From the cell containing the given text, extract its center point as (x, y) coordinate. 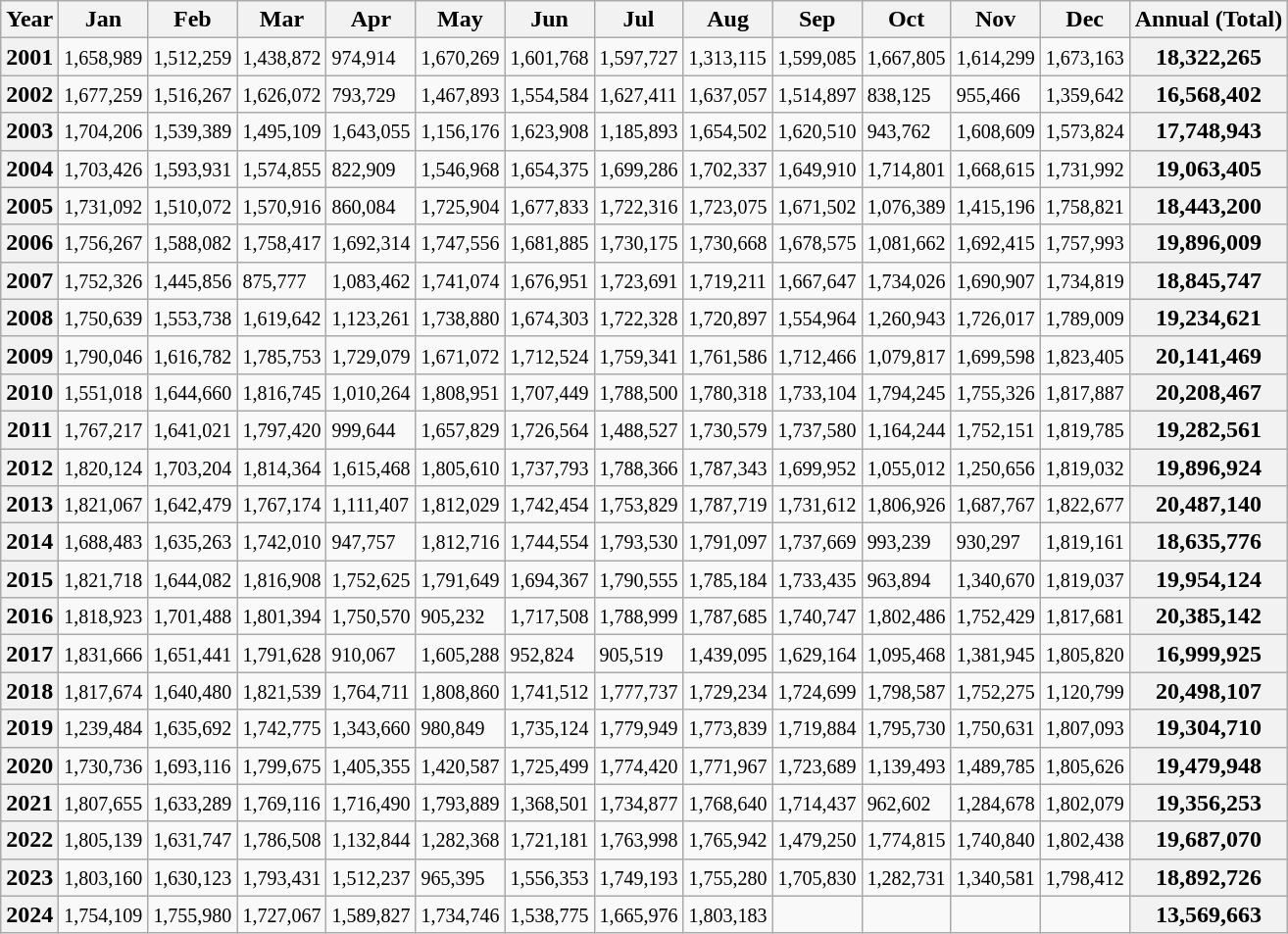
19,896,924 (1209, 467)
1,738,880 (461, 318)
1,667,647 (817, 280)
1,741,512 (549, 691)
1,787,685 (727, 616)
20,498,107 (1209, 691)
1,627,411 (639, 94)
1,752,275 (996, 691)
1,763,998 (639, 840)
1,755,326 (996, 392)
1,805,610 (461, 467)
1,642,479 (192, 505)
20,141,469 (1209, 355)
1,785,184 (727, 579)
1,759,341 (639, 355)
16,568,402 (1209, 94)
1,819,785 (1084, 429)
2021 (29, 803)
1,722,328 (639, 318)
1,703,204 (192, 467)
1,734,746 (461, 914)
1,284,678 (996, 803)
1,802,079 (1084, 803)
1,734,026 (906, 280)
1,750,639 (104, 318)
1,445,856 (192, 280)
1,802,486 (906, 616)
Feb (192, 20)
1,818,923 (104, 616)
1,439,095 (727, 654)
19,954,124 (1209, 579)
1,740,747 (817, 616)
1,415,196 (996, 206)
1,467,893 (461, 94)
1,705,830 (817, 877)
May (461, 20)
1,479,250 (817, 840)
1,313,115 (727, 57)
1,752,429 (996, 616)
1,076,389 (906, 206)
1,619,642 (282, 318)
1,605,288 (461, 654)
1,730,579 (727, 429)
1,488,527 (639, 429)
1,156,176 (461, 131)
13,569,663 (1209, 914)
1,615,468 (371, 467)
947,757 (371, 542)
1,737,580 (817, 429)
2011 (29, 429)
1,752,151 (996, 429)
1,779,949 (639, 728)
1,693,116 (192, 765)
1,791,628 (282, 654)
2019 (29, 728)
1,637,057 (727, 94)
1,788,366 (639, 467)
2016 (29, 616)
1,512,237 (371, 877)
1,614,299 (996, 57)
1,758,417 (282, 243)
1,123,261 (371, 318)
1,794,245 (906, 392)
1,786,508 (282, 840)
Sep (817, 20)
1,635,692 (192, 728)
17,748,943 (1209, 131)
1,791,097 (727, 542)
1,741,074 (461, 280)
1,120,799 (1084, 691)
1,767,217 (104, 429)
999,644 (371, 429)
1,678,575 (817, 243)
1,817,887 (1084, 392)
1,714,801 (906, 169)
1,010,264 (371, 392)
1,712,466 (817, 355)
1,489,785 (996, 765)
1,750,570 (371, 616)
18,845,747 (1209, 280)
1,823,405 (1084, 355)
1,340,581 (996, 877)
1,670,269 (461, 57)
1,812,716 (461, 542)
1,629,164 (817, 654)
1,727,067 (282, 914)
1,729,079 (371, 355)
1,790,046 (104, 355)
1,773,839 (727, 728)
1,793,530 (639, 542)
2002 (29, 94)
875,777 (282, 280)
Nov (996, 20)
1,516,267 (192, 94)
1,644,082 (192, 579)
1,734,819 (1084, 280)
963,894 (906, 579)
1,676,951 (549, 280)
19,479,948 (1209, 765)
1,079,817 (906, 355)
1,546,968 (461, 169)
1,787,719 (727, 505)
1,282,368 (461, 840)
Jan (104, 20)
1,733,104 (817, 392)
Mar (282, 20)
1,812,029 (461, 505)
1,795,730 (906, 728)
19,234,621 (1209, 318)
1,677,833 (549, 206)
1,755,280 (727, 877)
1,720,897 (727, 318)
1,703,426 (104, 169)
1,798,412 (1084, 877)
1,608,609 (996, 131)
1,793,431 (282, 877)
18,635,776 (1209, 542)
1,730,668 (727, 243)
1,673,163 (1084, 57)
1,798,587 (906, 691)
1,819,032 (1084, 467)
1,742,454 (549, 505)
1,719,211 (727, 280)
1,665,976 (639, 914)
1,699,598 (996, 355)
2017 (29, 654)
1,588,082 (192, 243)
1,139,493 (906, 765)
1,807,655 (104, 803)
1,601,768 (549, 57)
1,817,681 (1084, 616)
1,731,092 (104, 206)
1,758,821 (1084, 206)
1,742,010 (282, 542)
1,510,072 (192, 206)
1,831,666 (104, 654)
1,724,699 (817, 691)
1,816,908 (282, 579)
1,554,964 (817, 318)
1,726,564 (549, 429)
1,774,420 (639, 765)
1,817,674 (104, 691)
1,808,860 (461, 691)
2018 (29, 691)
1,644,660 (192, 392)
1,774,815 (906, 840)
943,762 (906, 131)
1,690,907 (996, 280)
1,793,889 (461, 803)
1,539,389 (192, 131)
1,788,999 (639, 616)
1,702,337 (727, 169)
1,438,872 (282, 57)
1,556,353 (549, 877)
18,443,200 (1209, 206)
1,788,500 (639, 392)
1,725,904 (461, 206)
1,111,407 (371, 505)
2007 (29, 280)
16,999,925 (1209, 654)
1,802,438 (1084, 840)
1,753,829 (639, 505)
1,742,775 (282, 728)
1,740,840 (996, 840)
1,538,775 (549, 914)
1,420,587 (461, 765)
1,805,820 (1084, 654)
2009 (29, 355)
1,164,244 (906, 429)
1,737,669 (817, 542)
1,785,753 (282, 355)
1,801,394 (282, 616)
1,626,072 (282, 94)
1,687,767 (996, 505)
1,769,116 (282, 803)
2023 (29, 877)
1,631,747 (192, 840)
1,359,642 (1084, 94)
1,707,449 (549, 392)
1,701,488 (192, 616)
1,616,782 (192, 355)
1,764,711 (371, 691)
1,250,656 (996, 467)
1,726,017 (996, 318)
1,737,793 (549, 467)
1,593,931 (192, 169)
1,132,844 (371, 840)
2003 (29, 131)
1,730,736 (104, 765)
1,185,893 (639, 131)
1,821,067 (104, 505)
1,640,480 (192, 691)
2014 (29, 542)
1,512,259 (192, 57)
1,731,992 (1084, 169)
965,395 (461, 877)
1,667,805 (906, 57)
2022 (29, 840)
1,819,161 (1084, 542)
1,688,483 (104, 542)
2012 (29, 467)
1,635,263 (192, 542)
1,821,718 (104, 579)
1,808,951 (461, 392)
1,343,660 (371, 728)
1,719,884 (817, 728)
1,780,318 (727, 392)
1,599,085 (817, 57)
1,551,018 (104, 392)
Jun (549, 20)
1,731,612 (817, 505)
2004 (29, 169)
1,623,908 (549, 131)
2024 (29, 914)
2010 (29, 392)
Apr (371, 20)
1,654,375 (549, 169)
1,723,075 (727, 206)
838,125 (906, 94)
2013 (29, 505)
955,466 (996, 94)
1,752,625 (371, 579)
1,643,055 (371, 131)
1,681,885 (549, 243)
1,767,174 (282, 505)
Jul (639, 20)
1,239,484 (104, 728)
1,574,855 (282, 169)
1,712,524 (549, 355)
1,725,499 (549, 765)
1,368,501 (549, 803)
1,692,415 (996, 243)
Year (29, 20)
1,083,462 (371, 280)
1,554,584 (549, 94)
1,729,234 (727, 691)
1,260,943 (906, 318)
1,671,072 (461, 355)
1,597,727 (639, 57)
1,573,824 (1084, 131)
1,816,745 (282, 392)
18,892,726 (1209, 877)
1,699,952 (817, 467)
1,755,980 (192, 914)
1,777,737 (639, 691)
1,514,897 (817, 94)
1,405,355 (371, 765)
1,790,555 (639, 579)
1,761,586 (727, 355)
1,630,123 (192, 877)
1,553,738 (192, 318)
1,495,109 (282, 131)
1,716,490 (371, 803)
20,487,140 (1209, 505)
930,297 (996, 542)
19,304,710 (1209, 728)
1,765,942 (727, 840)
2006 (29, 243)
1,641,021 (192, 429)
1,803,160 (104, 877)
1,649,910 (817, 169)
1,095,468 (906, 654)
1,721,181 (549, 840)
980,849 (461, 728)
793,729 (371, 94)
1,381,945 (996, 654)
952,824 (549, 654)
1,791,649 (461, 579)
1,820,124 (104, 467)
1,657,829 (461, 429)
1,674,303 (549, 318)
1,620,510 (817, 131)
1,797,420 (282, 429)
1,722,316 (639, 206)
2001 (29, 57)
1,822,677 (1084, 505)
1,768,640 (727, 803)
1,821,539 (282, 691)
19,356,253 (1209, 803)
2005 (29, 206)
2008 (29, 318)
1,747,556 (461, 243)
Aug (727, 20)
1,704,206 (104, 131)
1,699,286 (639, 169)
18,322,265 (1209, 57)
1,805,626 (1084, 765)
1,717,508 (549, 616)
1,570,916 (282, 206)
2020 (29, 765)
Dec (1084, 20)
20,208,467 (1209, 392)
962,602 (906, 803)
905,519 (639, 654)
1,819,037 (1084, 579)
1,749,193 (639, 877)
1,754,109 (104, 914)
1,756,267 (104, 243)
1,723,689 (817, 765)
1,692,314 (371, 243)
1,787,343 (727, 467)
1,805,139 (104, 840)
1,633,289 (192, 803)
1,694,367 (549, 579)
1,668,615 (996, 169)
1,714,437 (817, 803)
1,814,364 (282, 467)
19,687,070 (1209, 840)
1,789,009 (1084, 318)
1,589,827 (371, 914)
1,733,435 (817, 579)
1,658,989 (104, 57)
1,651,441 (192, 654)
1,340,670 (996, 579)
1,730,175 (639, 243)
1,735,124 (549, 728)
860,084 (371, 206)
19,282,561 (1209, 429)
1,654,502 (727, 131)
Annual (Total) (1209, 20)
1,799,675 (282, 765)
1,671,502 (817, 206)
910,067 (371, 654)
1,677,259 (104, 94)
1,723,691 (639, 280)
Oct (906, 20)
1,807,093 (1084, 728)
905,232 (461, 616)
1,734,877 (639, 803)
1,752,326 (104, 280)
19,896,009 (1209, 243)
1,081,662 (906, 243)
1,757,993 (1084, 243)
1,771,967 (727, 765)
1,806,926 (906, 505)
993,239 (906, 542)
1,744,554 (549, 542)
1,282,731 (906, 877)
2015 (29, 579)
20,385,142 (1209, 616)
822,909 (371, 169)
1,055,012 (906, 467)
19,063,405 (1209, 169)
1,803,183 (727, 914)
1,750,631 (996, 728)
974,914 (371, 57)
